Scan for the cell matching the given text and deliver its (x, y) coordinate at center. 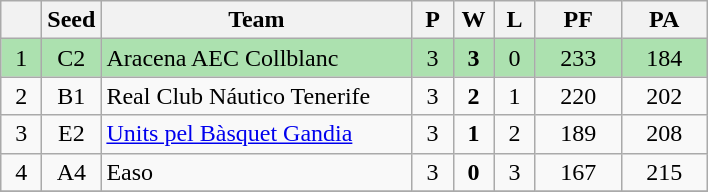
A4 (72, 172)
Real Club Náutico Tenerife (256, 96)
184 (664, 58)
4 (22, 172)
Team (256, 20)
P (432, 20)
B1 (72, 96)
Aracena AEC Collblanc (256, 58)
215 (664, 172)
PF (578, 20)
Easo (256, 172)
E2 (72, 134)
220 (578, 96)
167 (578, 172)
PA (664, 20)
W (474, 20)
202 (664, 96)
208 (664, 134)
Units pel Bàsquet Gandia (256, 134)
189 (578, 134)
233 (578, 58)
Seed (72, 20)
C2 (72, 58)
L (514, 20)
